Find where the given text appears and provide that cell's center as [x, y] coordinate. 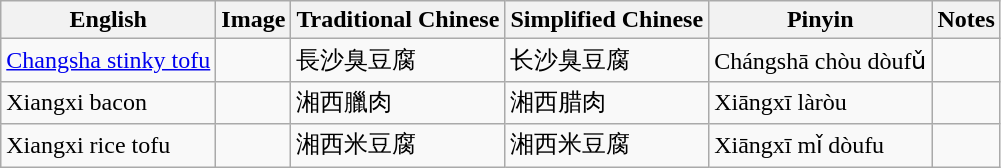
Image [254, 20]
Chángshā chòu dòufǔ [820, 60]
湘西腊肉 [607, 102]
Simplified Chinese [607, 20]
Notes [966, 20]
長沙臭豆腐 [398, 60]
Changsha stinky tofu [108, 60]
Xiāngxī làròu [820, 102]
Pinyin [820, 20]
English [108, 20]
Xiāngxī mǐ dòufu [820, 146]
Xiangxi rice tofu [108, 146]
长沙臭豆腐 [607, 60]
湘西臘肉 [398, 102]
Traditional Chinese [398, 20]
Xiangxi bacon [108, 102]
